Locate the cell with the specified text and output its (X, Y) center coordinate. 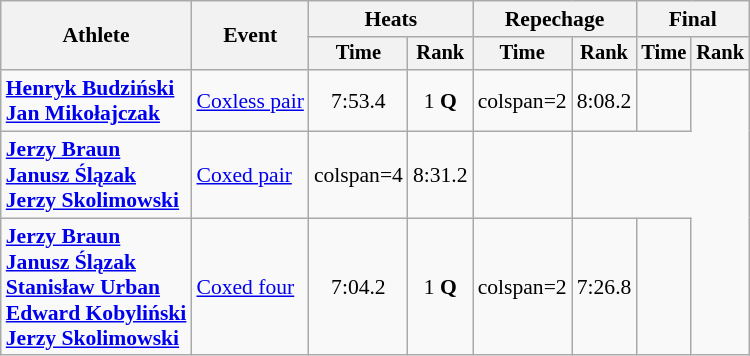
8:08.2 (604, 100)
7:04.2 (358, 287)
colspan=4 (358, 176)
Repechage (555, 19)
Heats (391, 19)
Jerzy BraunJanusz ŚlązakJerzy Skolimowski (96, 176)
7:26.8 (604, 287)
7:53.4 (358, 100)
Final (692, 19)
Athlete (96, 36)
Henryk BudzińskiJan Mikołajczak (96, 100)
Coxless pair (250, 100)
Jerzy BraunJanusz ŚlązakStanisław UrbanEdward KobylińskiJerzy Skolimowski (96, 287)
Event (250, 36)
Coxed four (250, 287)
8:31.2 (440, 176)
Coxed pair (250, 176)
